Capture the cell that displays the provided text and extract its [X, Y] central coordinate. 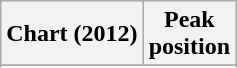
Peakposition [189, 34]
Chart (2012) [72, 34]
